From the cell containing the given text, extract its center point as (x, y) coordinate. 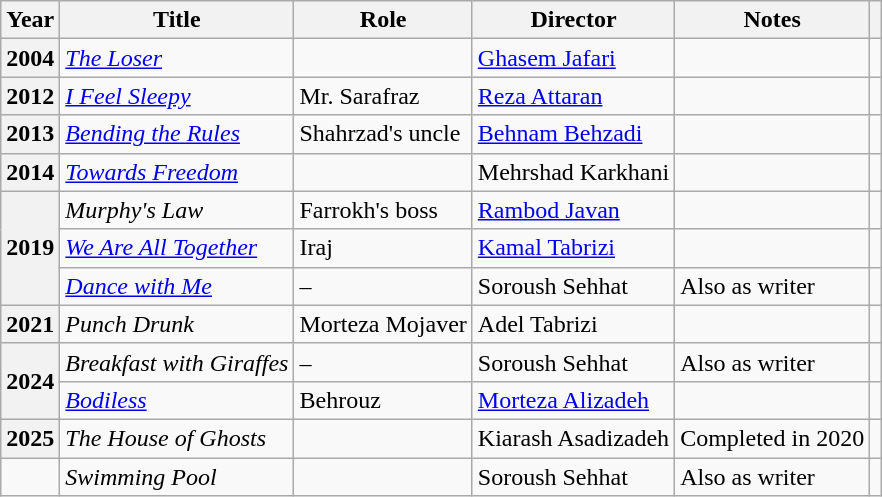
Mehrshad Karkhani (573, 172)
Reza Attaran (573, 96)
2024 (30, 381)
Behnam Behzadi (573, 134)
The Loser (177, 58)
2025 (30, 438)
2019 (30, 248)
Notes (772, 20)
Farrokh's boss (383, 210)
2012 (30, 96)
Dance with Me (177, 286)
Completed in 2020 (772, 438)
Towards Freedom (177, 172)
Murphy's Law (177, 210)
Behrouz (383, 400)
We Are All Together (177, 248)
Bodiless (177, 400)
Director (573, 20)
2021 (30, 324)
Adel Tabrizi (573, 324)
Year (30, 20)
I Feel Sleepy (177, 96)
Role (383, 20)
Iraj (383, 248)
2004 (30, 58)
2013 (30, 134)
Ghasem Jafari (573, 58)
The House of Ghosts (177, 438)
Shahrzad's uncle (383, 134)
Bending the Rules (177, 134)
Swimming Pool (177, 477)
2014 (30, 172)
Morteza Mojaver (383, 324)
Kamal Tabrizi (573, 248)
Punch Drunk (177, 324)
Breakfast with Giraffes (177, 362)
Kiarash Asadizadeh (573, 438)
Mr. Sarafraz (383, 96)
Rambod Javan (573, 210)
Morteza Alizadeh (573, 400)
Title (177, 20)
